Detect which cell encompasses the target text, then output its (X, Y) center coordinate. 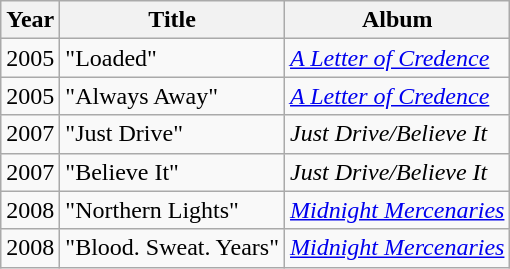
"Believe It" (172, 172)
"Northern Lights" (172, 210)
Title (172, 20)
"Always Away" (172, 96)
"Just Drive" (172, 134)
"Blood. Sweat. Years" (172, 248)
Year (30, 20)
Album (396, 20)
"Loaded" (172, 58)
